Scan for the cell matching the given text and deliver its (X, Y) coordinate at center. 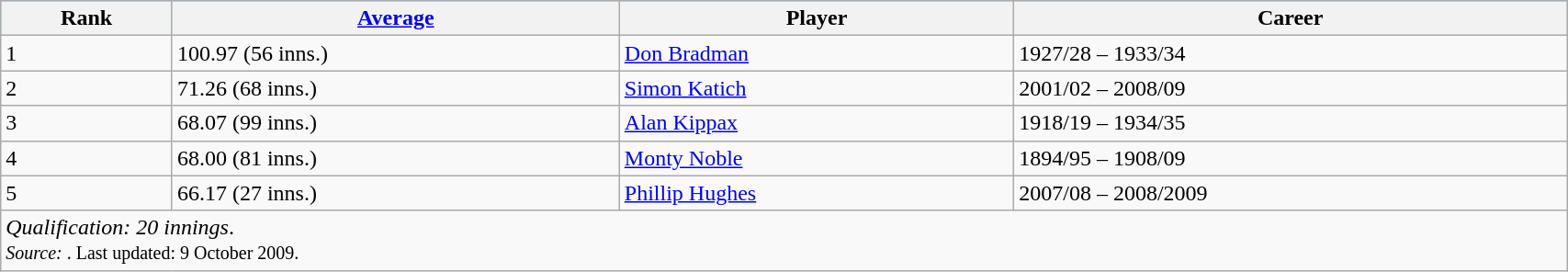
Average (395, 18)
3 (86, 123)
1918/19 – 1934/35 (1291, 123)
Rank (86, 18)
68.00 (81 inns.) (395, 158)
1 (86, 53)
2001/02 – 2008/09 (1291, 88)
Player (816, 18)
5 (86, 193)
Qualification: 20 innings.Source: . Last updated: 9 October 2009. (784, 241)
100.97 (56 inns.) (395, 53)
4 (86, 158)
Phillip Hughes (816, 193)
68.07 (99 inns.) (395, 123)
Simon Katich (816, 88)
2007/08 – 2008/2009 (1291, 193)
Career (1291, 18)
Alan Kippax (816, 123)
2 (86, 88)
Don Bradman (816, 53)
71.26 (68 inns.) (395, 88)
1894/95 – 1908/09 (1291, 158)
1927/28 – 1933/34 (1291, 53)
Monty Noble (816, 158)
66.17 (27 inns.) (395, 193)
